Pinpoint the cell where the given text exists, returning its (X, Y) midpoint coordinate. 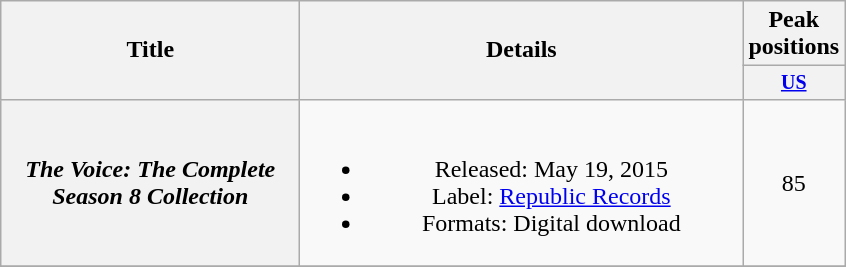
Title (150, 50)
85 (794, 182)
Released: May 19, 2015Label: Republic RecordsFormats: Digital download (522, 182)
Peakpositions (794, 34)
Details (522, 50)
US (794, 82)
The Voice: The CompleteSeason 8 Collection (150, 182)
